Identify which cell holds the provided text, then report its (x, y) central coordinate. 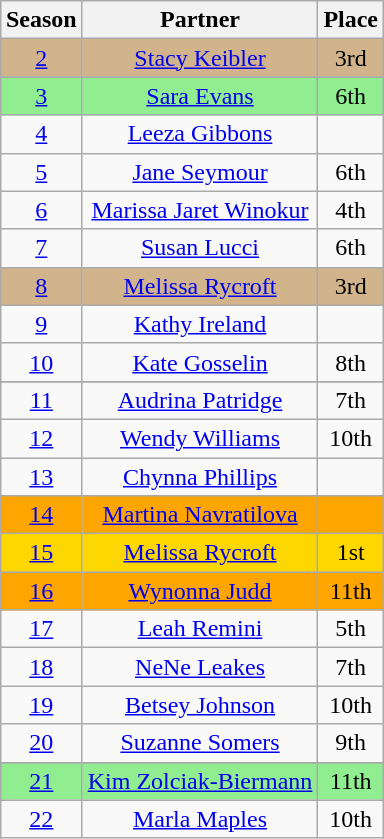
4 (41, 134)
Marla Maples (200, 819)
19 (41, 705)
20 (41, 743)
Betsey Johnson (200, 705)
5th (351, 629)
3 (41, 96)
Kathy Ireland (200, 324)
13 (41, 477)
Partner (200, 20)
9th (351, 743)
5 (41, 172)
Leeza Gibbons (200, 134)
Sara Evans (200, 96)
11 (41, 400)
Place (351, 20)
7 (41, 248)
12 (41, 438)
10 (41, 362)
8 (41, 286)
Wynonna Judd (200, 591)
2 (41, 58)
Leah Remini (200, 629)
22 (41, 819)
Suzanne Somers (200, 743)
Susan Lucci (200, 248)
16 (41, 591)
NeNe Leakes (200, 667)
14 (41, 515)
Stacy Keibler (200, 58)
8th (351, 362)
Kim Zolciak-Biermann (200, 781)
Kate Gosselin (200, 362)
15 (41, 553)
Audrina Patridge (200, 400)
Chynna Phillips (200, 477)
17 (41, 629)
Season (41, 20)
Wendy Williams (200, 438)
Marissa Jaret Winokur (200, 210)
4th (351, 210)
1st (351, 553)
6 (41, 210)
18 (41, 667)
Martina Navratilova (200, 515)
21 (41, 781)
9 (41, 324)
Jane Seymour (200, 172)
